For the text-containing cell, return its midpoint in (X, Y) coordinate format. 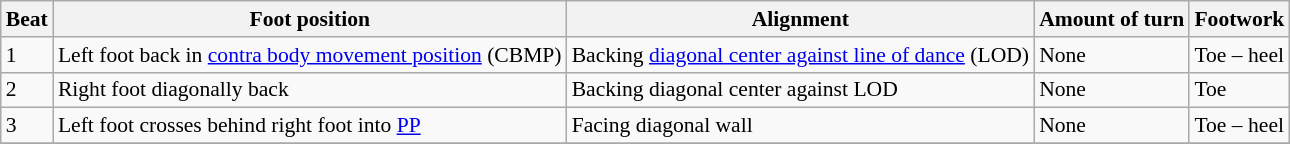
Left foot crosses behind right foot into PP (310, 126)
Beat (27, 19)
Alignment (800, 19)
Left foot back in contra body movement position (CBMP) (310, 55)
Foot position (310, 19)
1 (27, 55)
Backing diagonal center against line of dance (LOD) (800, 55)
Backing diagonal center against LOD (800, 90)
Amount of turn (1112, 19)
2 (27, 90)
Footwork (1239, 19)
3 (27, 126)
Facing diagonal wall (800, 126)
Right foot diagonally back (310, 90)
Toe (1239, 90)
